Determine the (x, y) coordinate at the center of the cell enclosing the given text.  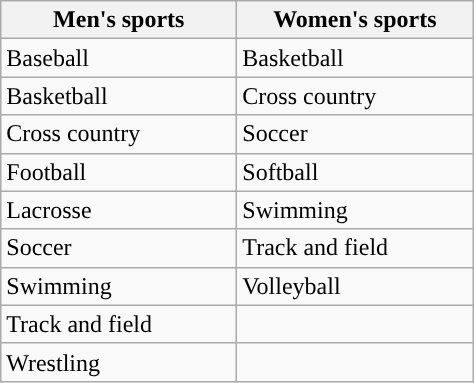
Women's sports (355, 20)
Softball (355, 172)
Wrestling (119, 362)
Baseball (119, 58)
Volleyball (355, 286)
Lacrosse (119, 210)
Football (119, 172)
Men's sports (119, 20)
